Scan for the cell matching the given text and deliver its (X, Y) coordinate at center. 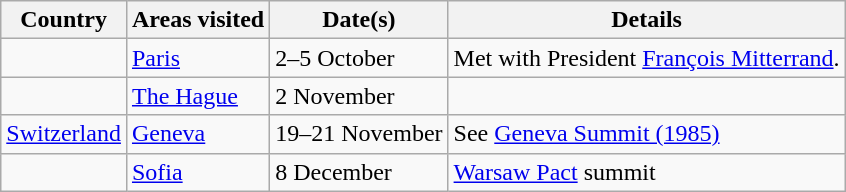
Geneva (198, 134)
Date(s) (359, 20)
Country (64, 20)
Sofia (198, 172)
The Hague (198, 96)
19–21 November (359, 134)
Switzerland (64, 134)
8 December (359, 172)
2 November (359, 96)
See Geneva Summit (1985) (646, 134)
Warsaw Pact summit (646, 172)
Met with President François Mitterrand. (646, 58)
Details (646, 20)
Areas visited (198, 20)
Paris (198, 58)
2–5 October (359, 58)
